Identify which cell holds the provided text, then report its (X, Y) central coordinate. 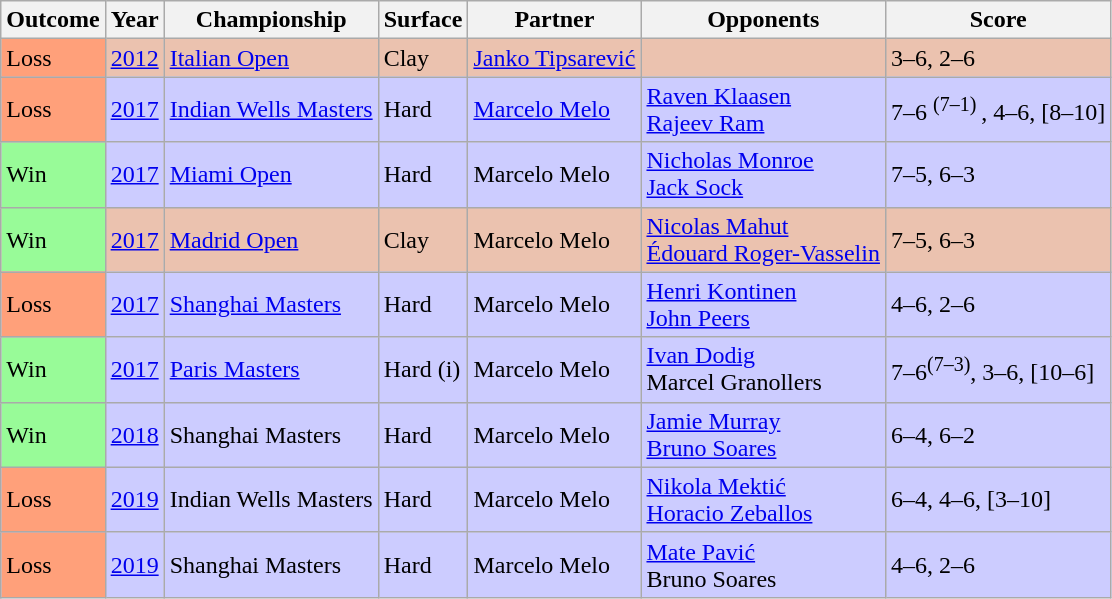
Nikola Mektić Horacio Zeballos (764, 500)
Championship (271, 20)
Paris Masters (271, 370)
Score (998, 20)
Madrid Open (271, 240)
Year (134, 20)
Nicholas Monroe Jack Sock (764, 174)
Henri Kontinen John Peers (764, 304)
7–6(7–3), 3–6, [10–6] (998, 370)
Nicolas Mahut Édouard Roger-Vasselin (764, 240)
Italian Open (271, 58)
Jamie Murray Bruno Soares (764, 434)
Raven Klaasen Rajeev Ram (764, 110)
Surface (423, 20)
2018 (134, 434)
6–4, 6–2 (998, 434)
Miami Open (271, 174)
3–6, 2–6 (998, 58)
Hard (i) (423, 370)
Opponents (764, 20)
Ivan Dodig Marcel Granollers (764, 370)
7–6 (7–1) , 4–6, [8–10] (998, 110)
6–4, 4–6, [3–10] (998, 500)
Janko Tipsarević (554, 58)
Outcome (53, 20)
2012 (134, 58)
Mate Pavić Bruno Soares (764, 564)
Partner (554, 20)
